Locate the cell with the specified text and output its [x, y] center coordinate. 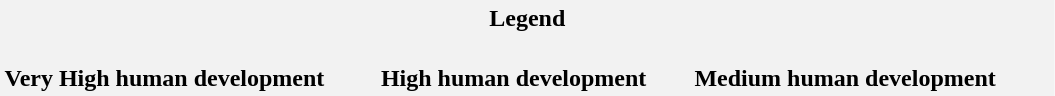
High human development [534, 64]
Very High human development [190, 64]
Medium human development [869, 64]
Legend [527, 18]
